Identify which cell holds the provided text, then report its [X, Y] central coordinate. 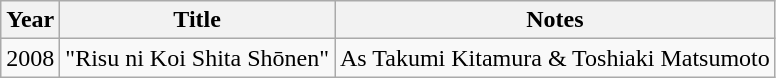
Title [198, 20]
"Risu ni Koi Shita Shōnen" [198, 58]
Notes [554, 20]
2008 [30, 58]
As Takumi Kitamura & Toshiaki Matsumoto [554, 58]
Year [30, 20]
